For the text-containing cell, return its midpoint in (x, y) coordinate format. 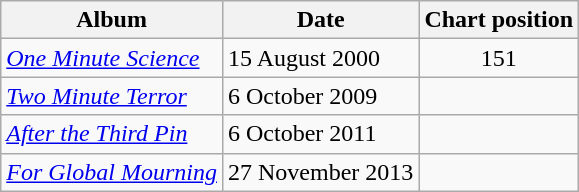
Album (112, 20)
For Global Mourning (112, 172)
151 (499, 58)
One Minute Science (112, 58)
Chart position (499, 20)
6 October 2009 (320, 96)
Two Minute Terror (112, 96)
After the Third Pin (112, 134)
6 October 2011 (320, 134)
27 November 2013 (320, 172)
15 August 2000 (320, 58)
Date (320, 20)
